Detect which cell encompasses the target text, then output its [X, Y] center coordinate. 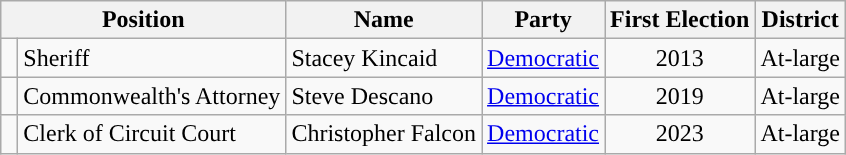
Stacey Kincaid [384, 58]
District [800, 20]
Sheriff [152, 58]
Steve Descano [384, 96]
2023 [680, 134]
Party [544, 20]
2013 [680, 58]
Position [144, 20]
First Election [680, 20]
Clerk of Circuit Court [152, 134]
Christopher Falcon [384, 134]
Commonwealth's Attorney [152, 96]
Name [384, 20]
2019 [680, 96]
